From the cell containing the given text, extract its center point as [X, Y] coordinate. 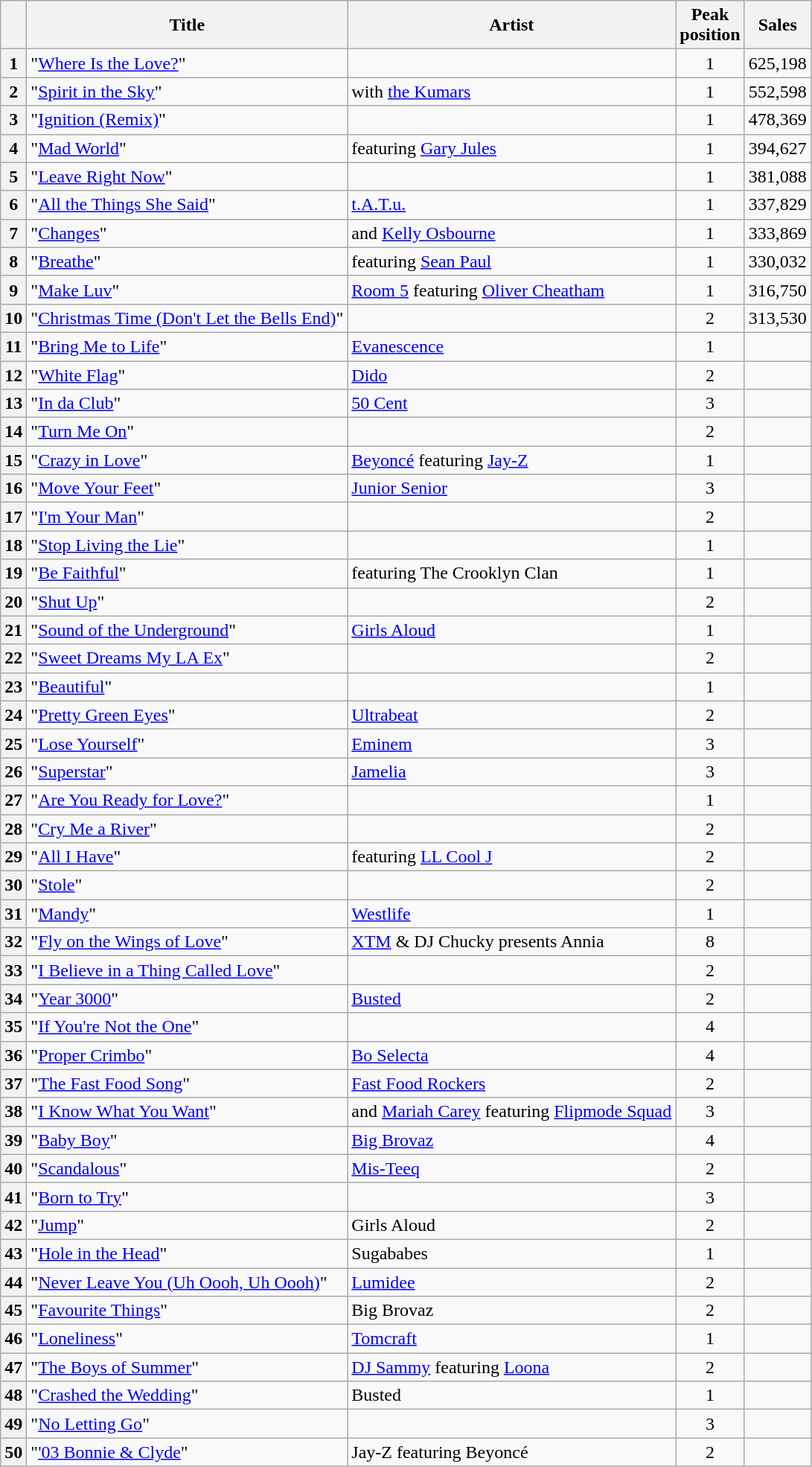
"Loneliness" [188, 1339]
49 [13, 1424]
featuring The Crooklyn Clan [512, 573]
30 [13, 885]
"Baby Boy" [188, 1140]
"Jump" [188, 1225]
"Cry Me a River" [188, 829]
"I'm Your Man" [188, 517]
"Born to Try" [188, 1197]
47 [13, 1367]
with the Kumars [512, 92]
31 [13, 914]
42 [13, 1225]
Tomcraft [512, 1339]
"In da Club" [188, 404]
33 [13, 970]
26 [13, 771]
16 [13, 489]
478,369 [777, 120]
"Lose Yourself" [188, 743]
"All I Have" [188, 857]
"'03 Bonnie & Clyde" [188, 1452]
featuring Sean Paul [512, 261]
Dido [512, 375]
Fast Food Rockers [512, 1083]
Junior Senior [512, 489]
"Make Luv" [188, 290]
27 [13, 800]
Sales [777, 25]
"Move Your Feet" [188, 489]
"Breathe" [188, 261]
625,198 [777, 63]
featuring Gary Jules [512, 148]
XTM & DJ Chucky presents Annia [512, 942]
34 [13, 999]
Title [188, 25]
21 [13, 630]
Lumidee [512, 1282]
15 [13, 460]
"Scandalous" [188, 1168]
"Sweet Dreams My LA Ex" [188, 658]
"Crashed the Wedding" [188, 1396]
41 [13, 1197]
552,598 [777, 92]
"Where Is the Love?" [188, 63]
Evanescence [512, 346]
"The Boys of Summer" [188, 1367]
"Shut Up" [188, 602]
316,750 [777, 290]
"All the Things She Said" [188, 205]
Sugababes [512, 1253]
45 [13, 1311]
"Mad World" [188, 148]
"Christmas Time (Don't Let the Bells End)" [188, 318]
"I Know What You Want" [188, 1112]
Eminem [512, 743]
13 [13, 404]
"Be Faithful" [188, 573]
5 [13, 176]
10 [13, 318]
Peakposition [710, 25]
"Proper Crimbo" [188, 1055]
6 [13, 205]
7 [13, 233]
40 [13, 1168]
24 [13, 715]
"Stole" [188, 885]
"Never Leave You (Uh Oooh, Uh Oooh)" [188, 1282]
"Crazy in Love" [188, 460]
Bo Selecta [512, 1055]
"Spirit in the Sky" [188, 92]
Beyoncé featuring Jay-Z [512, 460]
333,869 [777, 233]
44 [13, 1282]
18 [13, 545]
330,032 [777, 261]
17 [13, 517]
"Changes" [188, 233]
14 [13, 432]
19 [13, 573]
46 [13, 1339]
35 [13, 1027]
Artist [512, 25]
28 [13, 829]
337,829 [777, 205]
"Sound of the Underground" [188, 630]
and Kelly Osbourne [512, 233]
Jay-Z featuring Beyoncé [512, 1452]
Ultrabeat [512, 715]
"Ignition (Remix)" [188, 120]
313,530 [777, 318]
"Leave Right Now" [188, 176]
29 [13, 857]
featuring LL Cool J [512, 857]
48 [13, 1396]
"Stop Living the Lie" [188, 545]
Mis-Teeq [512, 1168]
"Bring Me to Life" [188, 346]
381,088 [777, 176]
9 [13, 290]
"Pretty Green Eyes" [188, 715]
"Year 3000" [188, 999]
"The Fast Food Song" [188, 1083]
"White Flag" [188, 375]
11 [13, 346]
DJ Sammy featuring Loona [512, 1367]
36 [13, 1055]
"No Letting Go" [188, 1424]
"Favourite Things" [188, 1311]
39 [13, 1140]
"Mandy" [188, 914]
"I Believe in a Thing Called Love" [188, 970]
"Superstar" [188, 771]
"Beautiful" [188, 687]
"Are You Ready for Love?" [188, 800]
394,627 [777, 148]
t.A.T.u. [512, 205]
38 [13, 1112]
"If You're Not the One" [188, 1027]
Jamelia [512, 771]
50 [13, 1452]
37 [13, 1083]
23 [13, 687]
"Fly on the Wings of Love" [188, 942]
25 [13, 743]
"Turn Me On" [188, 432]
50 Cent [512, 404]
12 [13, 375]
"Hole in the Head" [188, 1253]
Westlife [512, 914]
Room 5 featuring Oliver Cheatham [512, 290]
43 [13, 1253]
22 [13, 658]
32 [13, 942]
20 [13, 602]
and Mariah Carey featuring Flipmode Squad [512, 1112]
